Scan for the cell matching the given text and deliver its [x, y] coordinate at center. 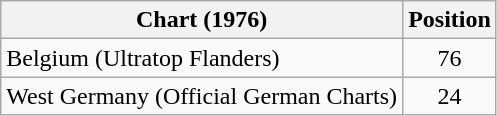
24 [450, 96]
Chart (1976) [202, 20]
Position [450, 20]
76 [450, 58]
West Germany (Official German Charts) [202, 96]
Belgium (Ultratop Flanders) [202, 58]
